Search for the cell housing the specified text and yield its (X, Y) center coordinate. 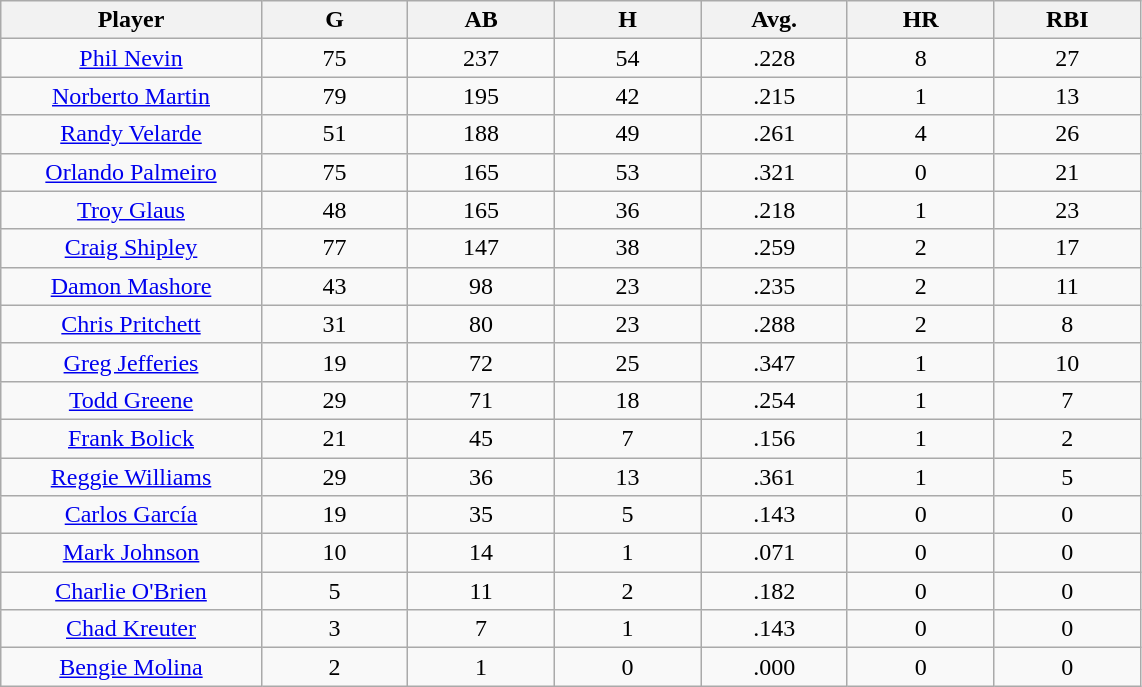
.347 (774, 362)
Damon Mashore (132, 286)
Mark Johnson (132, 553)
AB (482, 20)
.218 (774, 210)
.259 (774, 248)
45 (482, 438)
.228 (774, 58)
Chris Pritchett (132, 324)
.182 (774, 591)
Orlando Palmeiro (132, 172)
71 (482, 400)
14 (482, 553)
4 (920, 134)
H (628, 20)
Greg Jefferies (132, 362)
RBI (1068, 20)
42 (628, 96)
.321 (774, 172)
.361 (774, 477)
Randy Velarde (132, 134)
54 (628, 58)
Todd Greene (132, 400)
3 (334, 629)
98 (482, 286)
35 (482, 515)
Troy Glaus (132, 210)
43 (334, 286)
Craig Shipley (132, 248)
Norberto Martin (132, 96)
.254 (774, 400)
.235 (774, 286)
Chad Kreuter (132, 629)
77 (334, 248)
.071 (774, 553)
Reggie Williams (132, 477)
51 (334, 134)
26 (1068, 134)
18 (628, 400)
.215 (774, 96)
HR (920, 20)
237 (482, 58)
53 (628, 172)
Charlie O'Brien (132, 591)
17 (1068, 248)
79 (334, 96)
188 (482, 134)
195 (482, 96)
G (334, 20)
.261 (774, 134)
147 (482, 248)
Phil Nevin (132, 58)
Avg. (774, 20)
.156 (774, 438)
49 (628, 134)
25 (628, 362)
72 (482, 362)
Bengie Molina (132, 667)
Carlos García (132, 515)
Frank Bolick (132, 438)
Player (132, 20)
.288 (774, 324)
48 (334, 210)
.000 (774, 667)
38 (628, 248)
27 (1068, 58)
80 (482, 324)
31 (334, 324)
